Return the [x, y] coordinate for the center point of the cell that contains the specified text.  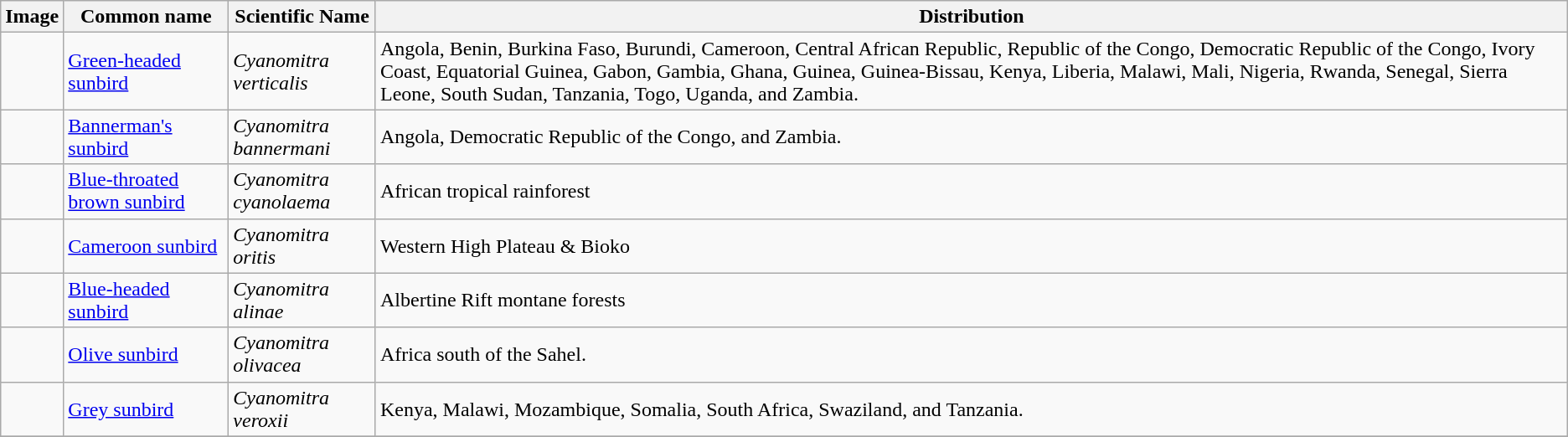
Common name [146, 17]
Cyanomitra olivacea [302, 355]
Image [32, 17]
Cyanomitra veroxii [302, 409]
Cyanomitra oritis [302, 246]
Grey sunbird [146, 409]
Kenya, Malawi, Mozambique, Somalia, South Africa, Swaziland, and Tanzania. [972, 409]
Bannerman's sunbird [146, 137]
Blue-headed sunbird [146, 300]
Green-headed sunbird [146, 71]
Scientific Name [302, 17]
Olive sunbird [146, 355]
Cyanomitra verticalis [302, 71]
Cameroon sunbird [146, 246]
Cyanomitra cyanolaema [302, 191]
Africa south of the Sahel. [972, 355]
African tropical rainforest [972, 191]
Cyanomitra alinae [302, 300]
Blue-throated brown sunbird [146, 191]
Cyanomitra bannermani [302, 137]
Western High Plateau & Bioko [972, 246]
Angola, Democratic Republic of the Congo, and Zambia. [972, 137]
Distribution [972, 17]
Albertine Rift montane forests [972, 300]
